Output the [x, y] coordinate of the center of the cell containing the given text.  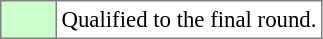
Qualified to the final round. [188, 20]
